Return (X, Y) of the center of cell containing provided text 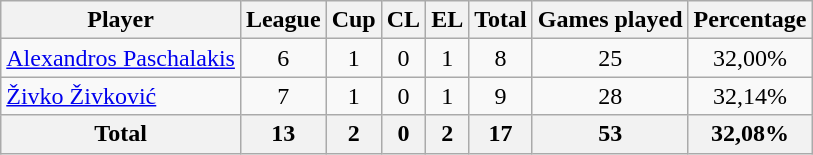
9 (501, 96)
6 (283, 58)
EL (448, 20)
Player (121, 20)
13 (283, 134)
Živko Živković (121, 96)
Alexandros Paschalakis (121, 58)
28 (610, 96)
25 (610, 58)
32,14% (750, 96)
7 (283, 96)
Percentage (750, 20)
8 (501, 58)
17 (501, 134)
32,08% (750, 134)
League (283, 20)
CL (403, 20)
Games played (610, 20)
32,00% (750, 58)
Cup (354, 20)
53 (610, 134)
